Determine the [x, y] coordinate at the center of the cell enclosing the given text.  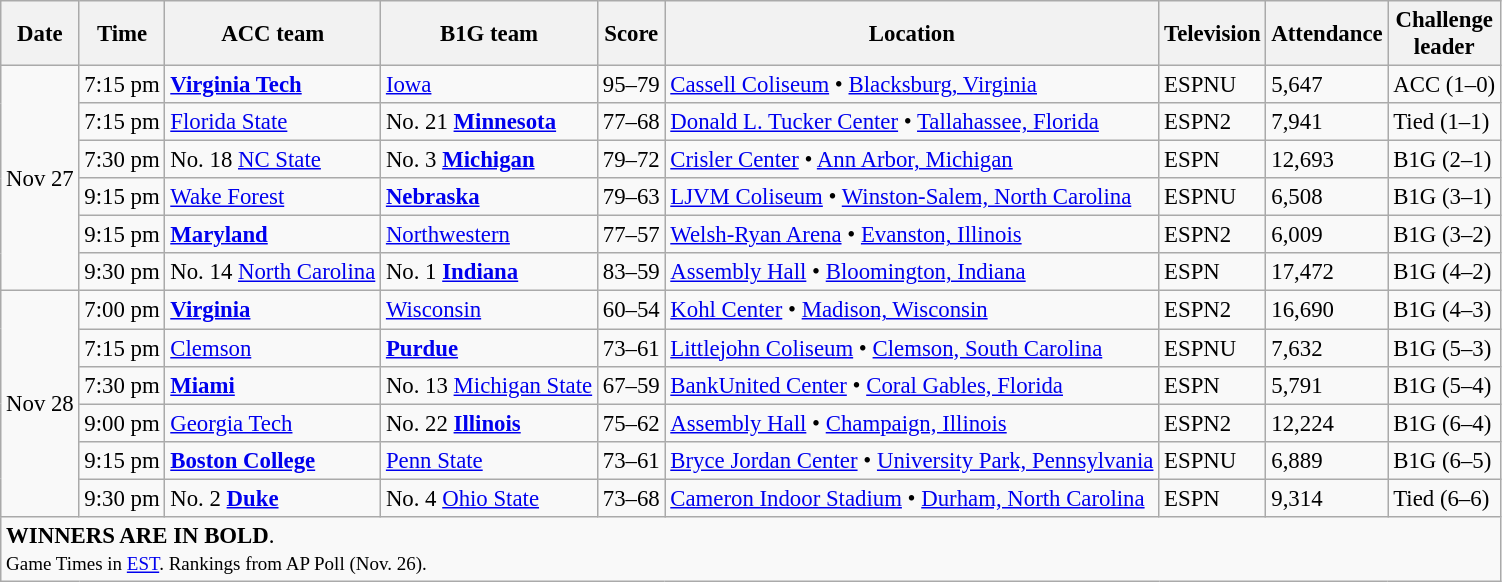
Boston College [273, 460]
Tied (6–6) [1444, 498]
No. 22 Illinois [490, 423]
Challengeleader [1444, 34]
No. 18 NC State [273, 160]
ACC team [273, 34]
Welsh-Ryan Arena • Evanston, Illinois [912, 235]
B1G (5–3) [1444, 348]
Tied (1–1) [1444, 122]
Crisler Center • Ann Arbor, Michigan [912, 160]
12,693 [1327, 160]
Virginia [273, 310]
No. 13 Michigan State [490, 385]
Penn State [490, 460]
Cameron Indoor Stadium • Durham, North Carolina [912, 498]
12,224 [1327, 423]
Northwestern [490, 235]
17,472 [1327, 273]
B1G (6–5) [1444, 460]
7,941 [1327, 122]
77–68 [631, 122]
B1G (4–2) [1444, 273]
Nov 28 [40, 404]
Maryland [273, 235]
Purdue [490, 348]
67–59 [631, 385]
Nebraska [490, 197]
No. 21 Minnesota [490, 122]
9,314 [1327, 498]
Donald L. Tucker Center • Tallahassee, Florida [912, 122]
Virginia Tech [273, 85]
LJVM Coliseum • Winston-Salem, North Carolina [912, 197]
Florida State [273, 122]
Miami [273, 385]
16,690 [1327, 310]
No. 14 North Carolina [273, 273]
No. 2 Duke [273, 498]
Attendance [1327, 34]
Littlejohn Coliseum • Clemson, South Carolina [912, 348]
ACC (1–0) [1444, 85]
B1G (3–2) [1444, 235]
Location [912, 34]
Score [631, 34]
Time [122, 34]
B1G (6–4) [1444, 423]
60–54 [631, 310]
Television [1212, 34]
83–59 [631, 273]
9:00 pm [122, 423]
6,508 [1327, 197]
Clemson [273, 348]
6,009 [1327, 235]
Date [40, 34]
BankUnited Center • Coral Gables, Florida [912, 385]
7,632 [1327, 348]
79–63 [631, 197]
75–62 [631, 423]
Nov 27 [40, 179]
73–68 [631, 498]
No. 1 Indiana [490, 273]
79–72 [631, 160]
B1G (5–4) [1444, 385]
Wisconsin [490, 310]
B1G (2–1) [1444, 160]
5,647 [1327, 85]
Georgia Tech [273, 423]
No. 3 Michigan [490, 160]
Wake Forest [273, 197]
7:00 pm [122, 310]
5,791 [1327, 385]
B1G team [490, 34]
B1G (3–1) [1444, 197]
Assembly Hall • Champaign, Illinois [912, 423]
Iowa [490, 85]
95–79 [631, 85]
77–57 [631, 235]
WINNERS ARE IN BOLD.Game Times in EST. Rankings from AP Poll (Nov. 26). [751, 550]
6,889 [1327, 460]
Kohl Center • Madison, Wisconsin [912, 310]
B1G (4–3) [1444, 310]
No. 4 Ohio State [490, 498]
Assembly Hall • Bloomington, Indiana [912, 273]
Cassell Coliseum • Blacksburg, Virginia [912, 85]
Bryce Jordan Center • University Park, Pennsylvania [912, 460]
